Search for the cell housing the specified text and yield its (x, y) center coordinate. 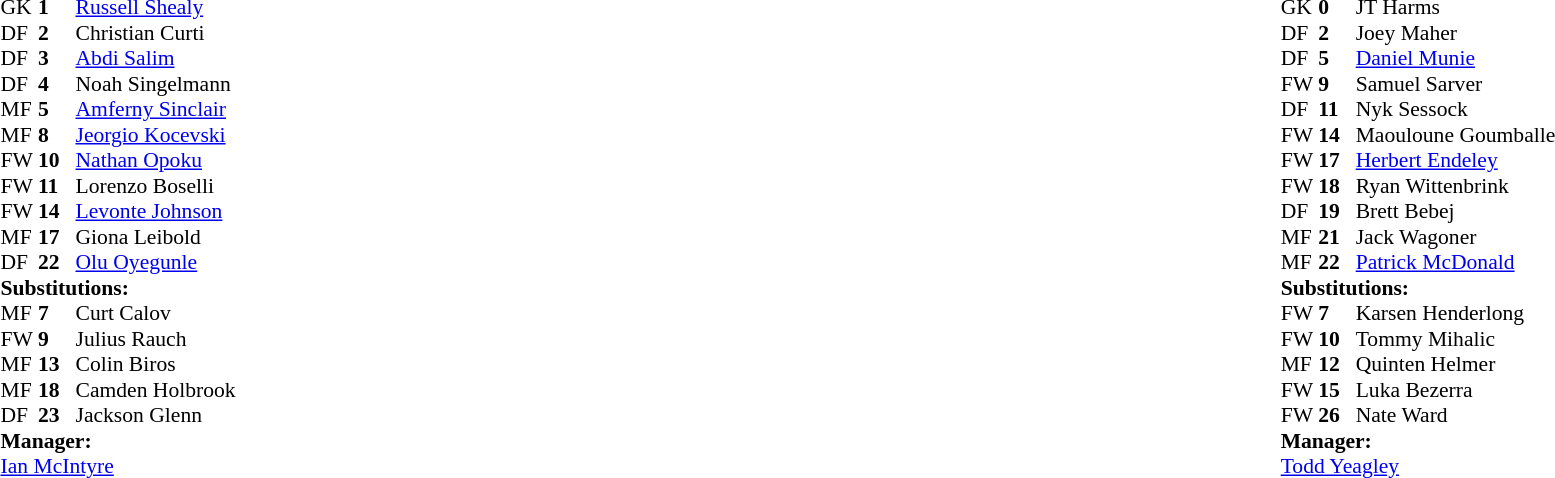
Noah Singelmann (156, 84)
Olu Oyegunle (156, 263)
8 (57, 135)
Julius Rauch (156, 339)
Camden Holbrook (156, 390)
3 (57, 59)
Amferny Sinclair (156, 109)
Abdi Salim (156, 59)
23 (57, 415)
Giona Leibold (156, 237)
Nathan Opoku (156, 161)
Substitutions: (118, 288)
Jeorgio Kocevski (156, 135)
Curt Calov (156, 313)
Lorenzo Boselli (156, 186)
Christian Curti (156, 33)
21 (1337, 237)
19 (1337, 211)
Jackson Glenn (156, 415)
4 (57, 84)
Manager: (118, 441)
12 (1337, 365)
15 (1337, 390)
Colin Biros (156, 365)
13 (57, 365)
26 (1337, 415)
Levonte Johnson (156, 211)
